Pinpoint the cell where the given text exists, returning its (X, Y) midpoint coordinate. 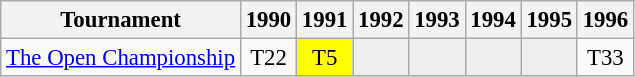
T5 (325, 58)
1995 (549, 20)
1991 (325, 20)
Tournament (121, 20)
1996 (605, 20)
1992 (381, 20)
The Open Championship (121, 58)
1990 (268, 20)
1994 (493, 20)
T22 (268, 58)
1993 (437, 20)
T33 (605, 58)
